Return (x, y) of the center of cell containing provided text 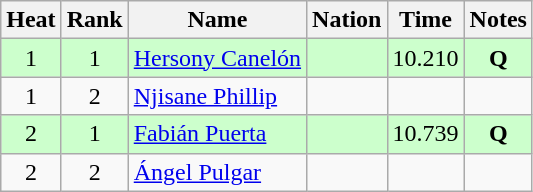
10.739 (426, 134)
10.210 (426, 58)
Heat (31, 20)
Time (426, 20)
Name (217, 20)
Ángel Pulgar (217, 172)
Rank (94, 20)
Nation (347, 20)
Hersony Canelón (217, 58)
Notes (498, 20)
Fabián Puerta (217, 134)
Njisane Phillip (217, 96)
